Output the (x, y) coordinate of the center of the cell containing the given text.  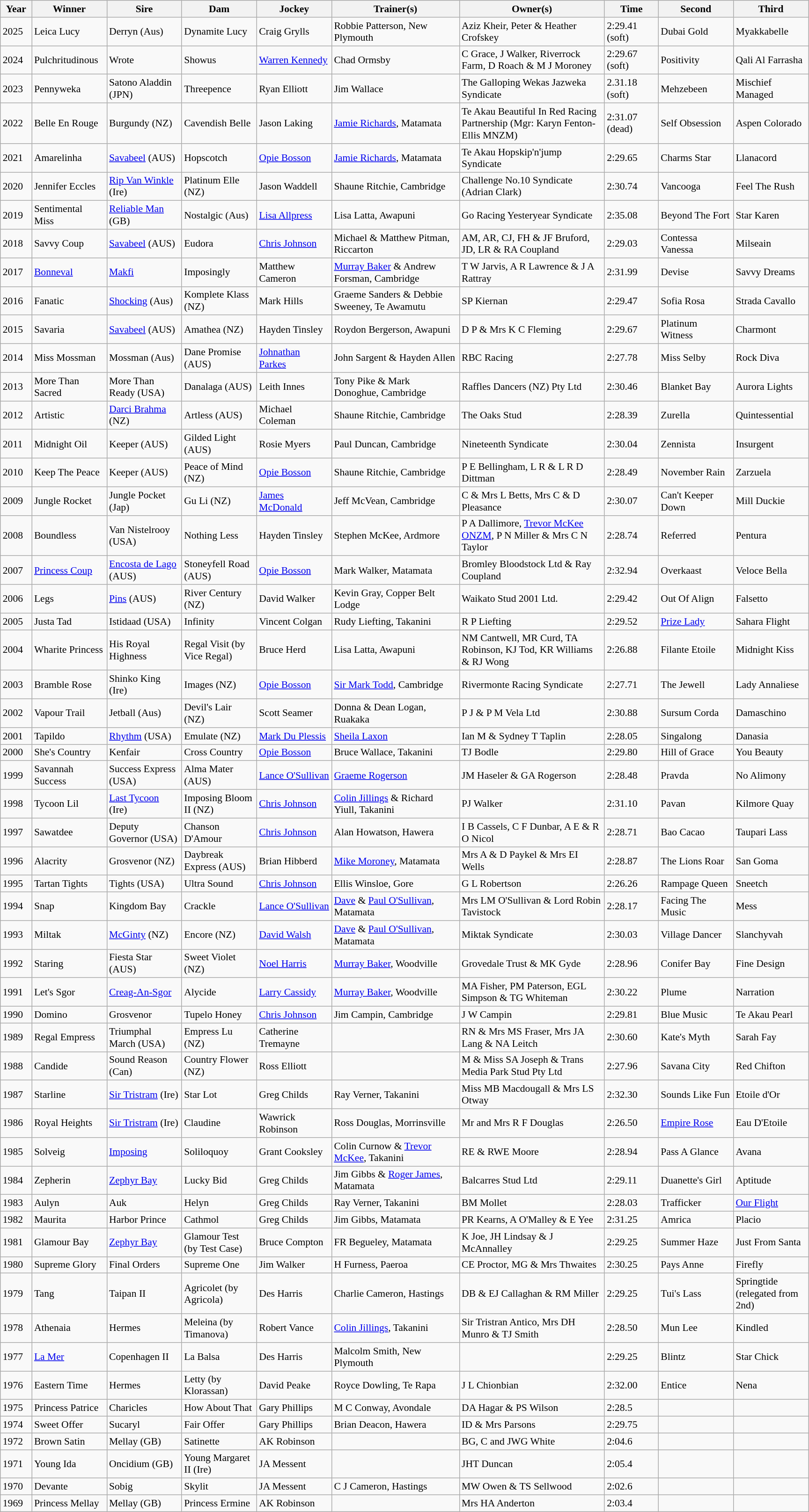
Charicles (144, 1408)
Pravda (696, 775)
Devante (69, 1487)
Empire Rose (696, 1123)
2:32.94 (631, 570)
Maurita (69, 1220)
2024 (16, 60)
John Sargent & Hayden Allen (395, 358)
Miltak (69, 935)
1977 (16, 1357)
Artless (AUS) (219, 416)
Mischief Managed (771, 89)
1990 (16, 1015)
Pins (AUS) (144, 599)
Justa Tad (69, 621)
T W Jarvis, A R Lawrence & J A Rattray (532, 272)
H Furness, Paeroa (395, 1265)
Leica Lucy (69, 32)
2:03.4 (631, 1504)
2:30.25 (631, 1265)
2010 (16, 473)
2:32.30 (631, 1095)
2019 (16, 215)
James McDonald (294, 501)
Burgundy (NZ) (144, 124)
Mrs LM O'Sullivan & Lord Robin Tavistock (532, 906)
Showus (219, 60)
Snap (69, 906)
Third (771, 9)
Mr and Mrs R F Douglas (532, 1123)
RBC Racing (532, 358)
Copenhagen II (144, 1357)
Princess Mellay (69, 1504)
Jim Campin, Cambridge (395, 1015)
Istidaad (USA) (144, 621)
Encore (NZ) (219, 935)
Savaria (69, 329)
Grosvenor (NZ) (144, 861)
Empress Lu (NZ) (219, 1037)
Brian Hibberd (294, 861)
Miss Mossman (69, 358)
Michael Coleman (294, 416)
Princess Ermine (219, 1504)
1979 (16, 1293)
Pavan (696, 804)
2018 (16, 243)
Sheila Laxon (395, 736)
2015 (16, 329)
1987 (16, 1095)
Ian M & Sydney T Taplin (532, 736)
Claudine (219, 1123)
JHT Duncan (532, 1464)
The Oaks Stud (532, 416)
Wawrick Robinson (294, 1123)
1975 (16, 1408)
Miss MB Macdougall & Mrs LS Otway (532, 1095)
2:28.17 (631, 906)
DA Hagar & PS Wilson (532, 1408)
Prize Lady (696, 621)
Raffles Dancers (NZ) Pty Ltd (532, 387)
Imposing Bloom II (NZ) (219, 804)
More Than Sacred (69, 387)
Mark Du Plessis (294, 736)
TJ Bodle (532, 752)
Aurora Lights (771, 387)
Sneetch (771, 884)
1982 (16, 1220)
River Century (NZ) (219, 599)
1970 (16, 1487)
Belle En Rouge (69, 124)
2000 (16, 752)
She's Country (69, 752)
Donna & Dean Logan, Ruakaka (395, 713)
Sounds Like Fun (696, 1095)
Self Obsession (696, 124)
Komplete Klass (NZ) (219, 300)
Mrs A & D Paykel & Mrs EI Wells (532, 861)
Charmont (771, 329)
Sobig (144, 1487)
Larry Cassidy (294, 992)
D P & Mrs K C Fleming (532, 329)
2:31.99 (631, 272)
Mossman (Aus) (144, 358)
2:30.74 (631, 186)
Tights (USA) (144, 884)
Crackle (219, 906)
More Than Ready (USA) (144, 387)
Grant Cooksley (294, 1152)
Alycide (219, 992)
Rudy Liefting, Takanini (395, 621)
Jim Gibbs, Matamata (395, 1220)
Fine Design (771, 963)
Just From Santa (771, 1242)
Dane Promise (AUS) (219, 358)
2:29.81 (631, 1015)
Creag-An-Sgor (144, 992)
Taipan II (144, 1293)
Roydon Bergerson, Awapuni (395, 329)
Nostalgic (Aus) (219, 215)
Star Lot (219, 1095)
Bao Cacao (696, 832)
1994 (16, 906)
2:28.74 (631, 535)
Graeme Rogerson (395, 775)
2:29.11 (631, 1180)
Sound Reason (Can) (144, 1066)
Plume (696, 992)
1969 (16, 1504)
Bruce Herd (294, 650)
Auk (144, 1203)
Sarah Fay (771, 1037)
2:29.52 (631, 621)
Regal Empress (69, 1037)
Zennista (696, 444)
Satinette (219, 1441)
You Beauty (771, 752)
Oncidium (GB) (144, 1464)
Savvy Dreams (771, 272)
Imposingly (219, 272)
Wharite Princess (69, 650)
Platinum Elle (NZ) (219, 186)
Taupari Lass (771, 832)
Jason Laking (294, 124)
Country Flower (NZ) (219, 1066)
Final Orders (144, 1265)
Let's Sgor (69, 992)
Eau D'Etoile (771, 1123)
2:27.78 (631, 358)
Jetball (Aus) (144, 713)
2:26.26 (631, 884)
Myakkabelle (771, 32)
Llanacord (771, 158)
The Lions Roar (696, 861)
Boundless (69, 535)
Devise (696, 272)
2:28.87 (631, 861)
Fair Offer (219, 1425)
Referred (696, 535)
2:28.71 (631, 832)
Tony Pike & Mark Donoghue, Cambridge (395, 387)
Michael & Matthew Pitman, Riccarton (395, 243)
2:29.80 (631, 752)
Avana (771, 1152)
JM Haseler & GA Rogerson (532, 775)
Images (NZ) (219, 685)
Sir Tristran Antico, Mrs DH Munro & TJ Smith (532, 1328)
1991 (16, 992)
1998 (16, 804)
C & Mrs L Betts, Mrs C & D Pleasance (532, 501)
Contessa Vanessa (696, 243)
Rip Van Winkle (Ire) (144, 186)
Midnight Oil (69, 444)
Stoneyfell Road (AUS) (219, 570)
Starline (69, 1095)
Alan Howatson, Hawera (395, 832)
Mill Duckie (771, 501)
Eastern Time (69, 1385)
MA Fisher, PM Paterson, EGL Simpson & TG Whiteman (532, 992)
Soliloquoy (219, 1152)
Blintz (696, 1357)
Challenge No.10 Syndicate (Adrian Clark) (532, 186)
2009 (16, 501)
Robbie Patterson, New Plymouth (395, 32)
Qali Al Farrasha (771, 60)
Malcolm Smith, New Plymouth (395, 1357)
Cathmol (219, 1220)
Brian Deacon, Hawera (395, 1425)
Colin Curnow & Trevor McKee, Takanini (395, 1152)
Noel Harris (294, 963)
Rock Diva (771, 358)
Imposing (144, 1152)
Milseain (771, 243)
MW Owen & TS Sellwood (532, 1487)
Mark Hills (294, 300)
Colin Jillings, Takanini (395, 1328)
Blue Music (696, 1015)
David Walsh (294, 935)
Miss Selby (696, 358)
Fiesta Star (AUS) (144, 963)
2004 (16, 650)
2:27.96 (631, 1066)
Fanatic (69, 300)
Jungle Rocket (69, 501)
Tupelo Honey (219, 1015)
Entice (696, 1385)
2:28.03 (631, 1203)
Mark Walker, Matamata (395, 570)
Graeme Sanders & Debbie Sweeney, Te Awamutu (395, 300)
1980 (16, 1265)
Red Chifton (771, 1066)
Amathea (NZ) (219, 329)
Keep The Peace (69, 473)
Ross Douglas, Morrinsville (395, 1123)
Insurgent (771, 444)
Satono Aladdin (JPN) (144, 89)
2:29.42 (631, 599)
1999 (16, 775)
Vapour Trail (69, 713)
Last Tycoon (Ire) (144, 804)
Overkaast (696, 570)
Zepherin (69, 1180)
2:28.5 (631, 1408)
Artistic (69, 416)
Peace of Mind (NZ) (219, 473)
2:29.67 (631, 329)
2:28.94 (631, 1152)
Year (16, 9)
Solveig (69, 1152)
2:29.75 (631, 1425)
Royal Heights (69, 1123)
Danalaga (AUS) (219, 387)
Domino (69, 1015)
2:29.41 (soft) (631, 32)
1972 (16, 1441)
Scott Seamer (294, 713)
The Jewell (696, 685)
2007 (16, 570)
The Galloping Wekas Jazweka Syndicate (532, 89)
San Goma (771, 861)
Damaschino (771, 713)
Cross Country (219, 752)
Sucaryl (144, 1425)
Dynamite Lucy (219, 32)
Helyn (219, 1203)
Summer Haze (696, 1242)
1989 (16, 1037)
Placio (771, 1220)
2:04.6 (631, 1441)
2:30.88 (631, 713)
Jim Wallace (395, 89)
Falsetto (771, 599)
Gilded Light (AUS) (219, 444)
Pass A Glance (696, 1152)
Kindled (771, 1328)
Trafficker (696, 1203)
Ross Elliott (294, 1066)
Narration (771, 992)
Legs (69, 599)
Tui's Lass (696, 1293)
Sire (144, 9)
I B Cassels, C F Dunbar, A E & R O Nicol (532, 832)
NM Cantwell, MR Curd, TA Robinson, KJ Tod, KR Williams & RJ Wong (532, 650)
Blanket Bay (696, 387)
Nothing Less (219, 535)
AM, AR, CJ, FH & JF Bruford, JD, LR & RA Coupland (532, 243)
1986 (16, 1123)
Athenaia (69, 1328)
Tapildo (69, 736)
Singalong (696, 736)
Out Of Align (696, 599)
Shocking (Aus) (144, 300)
K Joe, JH Lindsay & J McAnnalley (532, 1242)
Princess Coup (69, 570)
Reliable Man (GB) (144, 215)
Village Dancer (696, 935)
Robert Vance (294, 1328)
2:30.60 (631, 1037)
PJ Walker (532, 804)
M C Conway, Avondale (395, 1408)
Dubai Gold (696, 32)
Vincent Colgan (294, 621)
Vancooga (696, 186)
Jeff McVean, Cambridge (395, 501)
Harbor Prince (144, 1220)
Murray Baker & Andrew Forsman, Cambridge (395, 272)
Waikato Stud 2001 Ltd. (532, 599)
P J & P M Vela Ltd (532, 713)
Catherine Tremayne (294, 1037)
Charms Star (696, 158)
1993 (16, 935)
Regal Visit (by Vice Regal) (219, 650)
Sursum Corda (696, 713)
2:31.07 (dead) (631, 124)
Meleina (by Timanova) (219, 1328)
2.31.18 (soft) (631, 89)
2:35.08 (631, 215)
Nena (771, 1385)
M & Miss SA Joseph & Trans Media Park Stud Pty Ltd (532, 1066)
Balcarres Stud Ltd (532, 1180)
Springtide (relegated from 2nd) (771, 1293)
2:31.10 (631, 804)
1976 (16, 1385)
R P Liefting (532, 621)
2014 (16, 358)
Our Flight (771, 1203)
2022 (16, 124)
2:30.04 (631, 444)
Savana City (696, 1066)
Gu Li (NZ) (219, 501)
Glamour Bay (69, 1242)
Success Express (USA) (144, 775)
1995 (16, 884)
Triumphal March (USA) (144, 1037)
Amrica (696, 1220)
2:29.03 (631, 243)
Encosta de Lago (AUS) (144, 570)
Star Chick (771, 1357)
Leith Innes (294, 387)
Emulate (NZ) (219, 736)
2025 (16, 32)
Chad Ormsby (395, 60)
Can't Keeper Down (696, 501)
Platinum Witness (696, 329)
Savvy Coup (69, 243)
Duanette's Girl (696, 1180)
La Mer (69, 1357)
Darci Brahma (NZ) (144, 416)
2:31.25 (631, 1220)
Wrote (144, 60)
Jennifer Eccles (69, 186)
Amarelinha (69, 158)
Daybreak Express (AUS) (219, 861)
Ryan Elliott (294, 89)
His Royal Highness (144, 650)
Ultra Sound (219, 884)
2016 (16, 300)
Cavendish Belle (219, 124)
C J Cameron, Hastings (395, 1487)
Beyond The Fort (696, 215)
Zurella (696, 416)
2012 (16, 416)
C Grace, J Walker, Riverrock Farm, D Roach & M J Moroney (532, 60)
Time (631, 9)
Colin Jillings & Richard Yiull, Takanini (395, 804)
Alacrity (69, 861)
Jim Gibbs & Roger James, Matamata (395, 1180)
2011 (16, 444)
Tang (69, 1293)
2:28.50 (631, 1328)
J W Campin (532, 1015)
2:30.46 (631, 387)
1984 (16, 1180)
2:28.39 (631, 416)
2020 (16, 186)
1988 (16, 1066)
1992 (16, 963)
Aspen Colorado (771, 124)
CE Proctor, MG & Mrs Thwaites (532, 1265)
Eudora (219, 243)
2:30.22 (631, 992)
2017 (16, 272)
Go Racing Yesteryear Syndicate (532, 215)
Te Akau Hopskip'n'jump Syndicate (532, 158)
McGinty (NZ) (144, 935)
2:29.47 (631, 300)
2:32.00 (631, 1385)
Aulyn (69, 1203)
Pulchritudinous (69, 60)
Quintessential (771, 416)
1978 (16, 1328)
Bromley Bloodstock Ltd & Ray Coupland (532, 570)
Slanchyvah (771, 935)
Staring (69, 963)
Rampage Queen (696, 884)
2013 (16, 387)
Aptitude (771, 1180)
Mun Lee (696, 1328)
How About That (219, 1408)
2:28.49 (631, 473)
Aziz Kheir, Peter & Heather Crofskey (532, 32)
Jockey (294, 9)
2:27.71 (631, 685)
Jim Walker (294, 1265)
Te Akau Beautiful In Red Racing Partnership (Mgr: Karyn Fenton-Ellis MNZM) (532, 124)
Mess (771, 906)
P A Dallimore, Trevor McKee ONZM, P N Miller & Mrs C N Taylor (532, 535)
No Alimony (771, 775)
2:02.6 (631, 1487)
Sahara Flight (771, 621)
Kate's Myth (696, 1037)
2021 (16, 158)
Sofia Rosa (696, 300)
Young Ida (69, 1464)
Bruce Compton (294, 1242)
David Walker (294, 599)
RN & Mrs MS Fraser, Mrs JA Lang & NA Leitch (532, 1037)
Supreme Glory (69, 1265)
Strada Cavallo (771, 300)
Danasia (771, 736)
Young Margaret II (Ire) (219, 1464)
Mike Moroney, Matamata (395, 861)
Rosie Myers (294, 444)
Deputy Governor (USA) (144, 832)
2:28.05 (631, 736)
Derryn (Aus) (144, 32)
2:30.07 (631, 501)
Skylit (219, 1487)
Sir Mark Todd, Cambridge (395, 685)
Trainer(s) (395, 9)
Tartan Tights (69, 884)
Matthew Cameron (294, 272)
Kevin Gray, Copper Belt Lodge (395, 599)
La Balsa (219, 1357)
Bonneval (69, 272)
Star Karen (771, 215)
Conifer Bay (696, 963)
Princess Patrice (69, 1408)
Feel The Rush (771, 186)
2003 (16, 685)
Jason Waddell (294, 186)
Ellis Winsloe, Gore (395, 884)
Kingdom Bay (144, 906)
Sawatdee (69, 832)
FR Begueley, Matamata (395, 1242)
1985 (16, 1152)
2002 (16, 713)
Johnathan Parkes (294, 358)
Royce Dowling, Te Rapa (395, 1385)
2:29.67 (soft) (631, 60)
ID & Mrs Parsons (532, 1425)
Paul Duncan, Cambridge (395, 444)
Sweet Violet (NZ) (219, 963)
G L Robertson (532, 884)
Zarzuela (771, 473)
Facing The Music (696, 906)
Alma Mater (AUS) (219, 775)
1974 (16, 1425)
Threepence (219, 89)
Tycoon Lil (69, 804)
2:28.96 (631, 963)
Winner (69, 9)
Hill of Grace (696, 752)
Letty (by Klorassan) (219, 1385)
Devil's Lair (NZ) (219, 713)
Lady Annaliese (771, 685)
Nineteenth Syndicate (532, 444)
Makfi (144, 272)
Lucky Bid (219, 1180)
2:26.50 (631, 1123)
2023 (16, 89)
Te Akau Pearl (771, 1015)
November Rain (696, 473)
Positivity (696, 60)
1983 (16, 1203)
Filante Etoile (696, 650)
1971 (16, 1464)
Miktak Syndicate (532, 935)
2006 (16, 599)
1981 (16, 1242)
Van Nistelrooy (USA) (144, 535)
Etoile d'Or (771, 1095)
Craig Grylls (294, 32)
Second (696, 9)
2008 (16, 535)
Firefly (771, 1265)
Grosvenor (144, 1015)
Kenfair (144, 752)
Bramble Rose (69, 685)
2:29.65 (631, 158)
2005 (16, 621)
Jungle Pocket (Jap) (144, 501)
Warren Kennedy (294, 60)
Mehzebeen (696, 89)
Veloce Bella (771, 570)
1996 (16, 861)
2001 (16, 736)
Chanson D'Amour (219, 832)
Pentura (771, 535)
Pays Anne (696, 1265)
2:30.03 (631, 935)
DB & EJ Callaghan & RM Miller (532, 1293)
Supreme One (219, 1265)
Lisa Allpress (294, 215)
Sweet Offer (69, 1425)
Savannah Success (69, 775)
Hopscotch (219, 158)
BM Mollet (532, 1203)
PR Kearns, A O'Malley & E Yee (532, 1220)
Candide (69, 1066)
David Peake (294, 1385)
Infinity (219, 621)
BG, C and JWG White (532, 1441)
SP Kiernan (532, 300)
Mrs HA Anderton (532, 1504)
Grovedale Trust & MK Gyde (532, 963)
1997 (16, 832)
J L Chionbian (532, 1385)
2:05.4 (631, 1464)
2:28.48 (631, 775)
2:26.88 (631, 650)
Brown Satin (69, 1441)
Midnight Kiss (771, 650)
Owner(s) (532, 9)
RE & RWE Moore (532, 1152)
Glamour Test (by Test Case) (219, 1242)
Rhythm (USA) (144, 736)
Rivermonte Racing Syndicate (532, 685)
Charlie Cameron, Hastings (395, 1293)
Agricolet (by Agricola) (219, 1293)
Stephen McKee, Ardmore (395, 535)
P E Bellingham, L R & L R D Dittman (532, 473)
Bruce Wallace, Takanini (395, 752)
Kilmore Quay (771, 804)
Sentimental Miss (69, 215)
Pennyweka (69, 89)
Shinko King (Ire) (144, 685)
Dam (219, 9)
